Output the [x, y] coordinate of the center of the cell containing the given text.  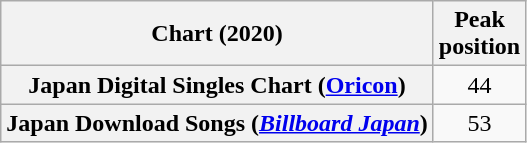
Chart (2020) [218, 34]
Peakposition [479, 34]
44 [479, 85]
Japan Digital Singles Chart (Oricon) [218, 85]
53 [479, 123]
Japan Download Songs (Billboard Japan) [218, 123]
